Detect which cell encompasses the target text, then output its (x, y) center coordinate. 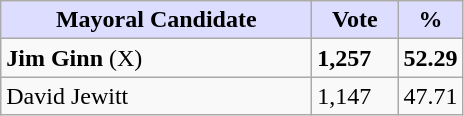
Jim Ginn (X) (156, 58)
1,257 (355, 58)
David Jewitt (156, 96)
52.29 (430, 58)
1,147 (355, 96)
Vote (355, 20)
Mayoral Candidate (156, 20)
47.71 (430, 96)
% (430, 20)
